Scan for the cell matching the given text and deliver its (X, Y) coordinate at center. 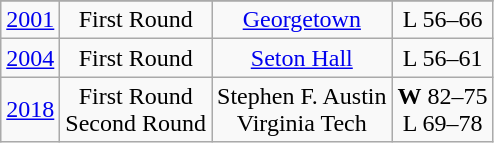
Georgetown (302, 20)
L 56–66 (442, 20)
L 56–61 (442, 58)
2018 (30, 110)
W 82–75L 69–78 (442, 110)
Stephen F. AustinVirginia Tech (302, 110)
Seton Hall (302, 58)
2004 (30, 58)
First RoundSecond Round (136, 110)
2001 (30, 20)
